Determine the [x, y] coordinate at the center of the cell enclosing the given text.  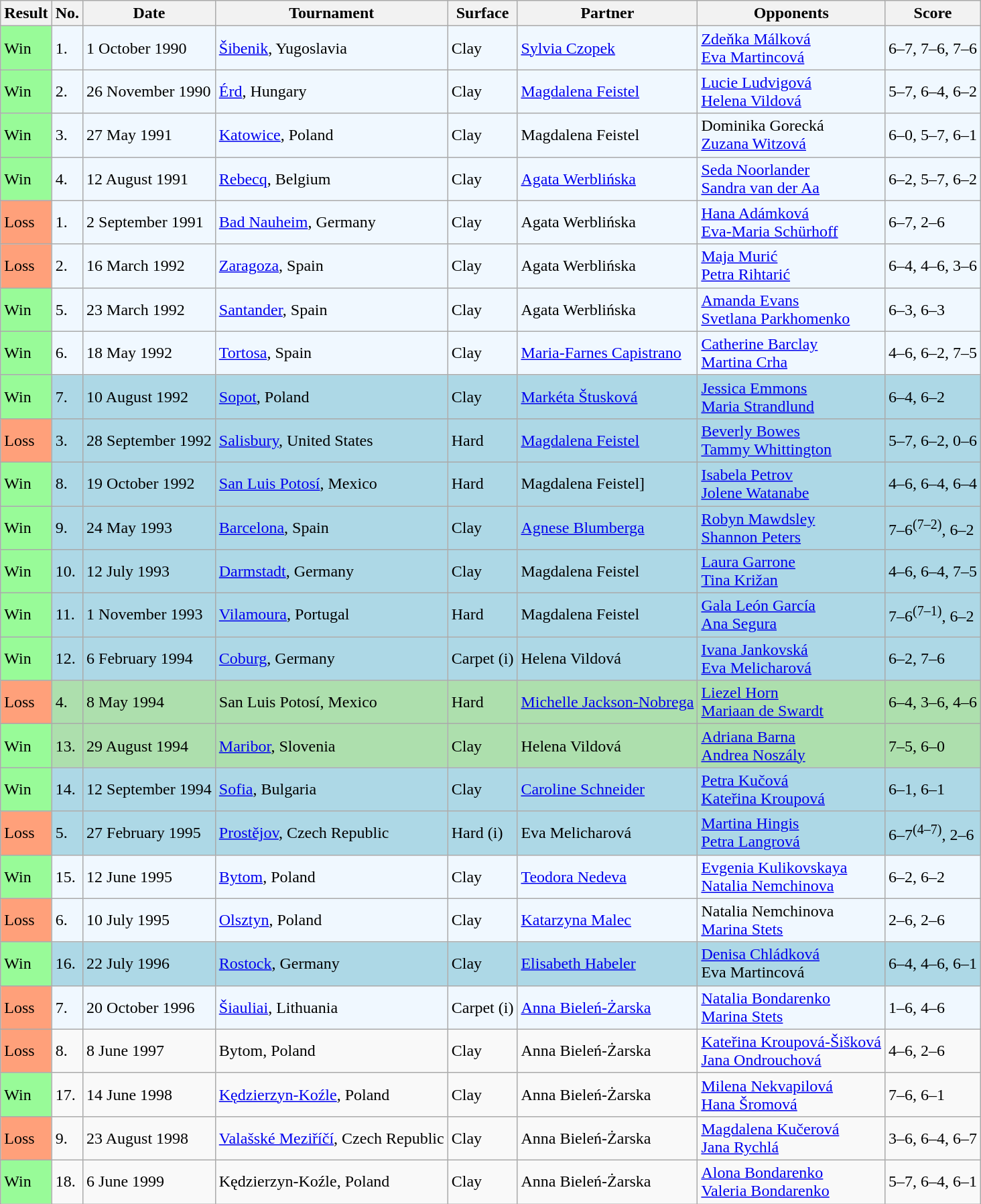
Surface [482, 13]
1 October 1990 [149, 48]
Teodora Nedeva [607, 877]
6–0, 5–7, 6–1 [933, 135]
6–4, 4–6, 3–6 [933, 265]
10 July 1995 [149, 920]
19 October 1992 [149, 484]
Magdalena Kučerová Jana Rychlá [791, 1138]
Maria-Farnes Capistrano [607, 353]
29 August 1994 [149, 745]
Prostějov, Czech Republic [331, 833]
7–6, 6–1 [933, 1094]
17. [67, 1094]
16 March 1992 [149, 265]
14 June 1998 [149, 1094]
Dominika Gorecká Zuzana Witzová [791, 135]
6 February 1994 [149, 658]
6–2, 6–2 [933, 877]
Sylvia Czopek [607, 48]
Zaragoza, Spain [331, 265]
Opponents [791, 13]
Tortosa, Spain [331, 353]
18 May 1992 [149, 353]
Kateřina Kroupová-Šišková Jana Ondrouchová [791, 1051]
Natalia Nemchinova Marina Stets [791, 920]
Caroline Schneider [607, 790]
Rostock, Germany [331, 964]
2 September 1991 [149, 223]
Vilamoura, Portugal [331, 615]
Olsztyn, Poland [331, 920]
26 November 1990 [149, 91]
4–6, 6–4, 7–5 [933, 571]
Coburg, Germany [331, 658]
12. [67, 658]
Barcelona, Spain [331, 527]
4–6, 6–2, 7–5 [933, 353]
Maja Murić Petra Rihtarić [791, 265]
Ivana Jankovská Eva Melicharová [791, 658]
7–6(7–1), 6–2 [933, 615]
14. [67, 790]
6 June 1999 [149, 1181]
Šiauliai, Lithuania [331, 1007]
2–6, 2–6 [933, 920]
6–4, 6–2 [933, 397]
Érd, Hungary [331, 91]
Markéta Štusková [607, 397]
11. [67, 615]
5–7, 6–4, 6–2 [933, 91]
Maribor, Slovenia [331, 745]
Milena Nekvapilová Hana Šromová [791, 1094]
Katowice, Poland [331, 135]
Adriana Barna Andrea Noszály [791, 745]
Tournament [331, 13]
18. [67, 1181]
Agnese Blumberga [607, 527]
Salisbury, United States [331, 440]
1–6, 4–6 [933, 1007]
4–6, 6–4, 6–4 [933, 484]
Score [933, 13]
Seda Noorlander Sandra van der Aa [791, 178]
6–7, 2–6 [933, 223]
Michelle Jackson-Nobrega [607, 703]
12 July 1993 [149, 571]
28 September 1992 [149, 440]
6–4, 4–6, 6–1 [933, 964]
Denisa Chládková Eva Martincová [791, 964]
No. [67, 13]
Result [26, 13]
12 September 1994 [149, 790]
Beverly Bowes Tammy Whittington [791, 440]
Amanda Evans Svetlana Parkhomenko [791, 310]
Darmstadt, Germany [331, 571]
Lucie Ludvigová Helena Vildová [791, 91]
6–1, 6–1 [933, 790]
7–5, 6–0 [933, 745]
Šibenik, Yugoslavia [331, 48]
Eva Melicharová [607, 833]
Hard (i) [482, 833]
Sopot, Poland [331, 397]
6–7(4–7), 2–6 [933, 833]
6–2, 5–7, 6–2 [933, 178]
8 May 1994 [149, 703]
5–7, 6–4, 6–1 [933, 1181]
Evgenia Kulikovskaya Natalia Nemchinova [791, 877]
Sofia, Bulgaria [331, 790]
Petra Kučová Kateřina Kroupová [791, 790]
Alona Bondarenko Valeria Bondarenko [791, 1181]
Liezel Horn Mariaan de Swardt [791, 703]
Date [149, 13]
16. [67, 964]
23 August 1998 [149, 1138]
22 July 1996 [149, 964]
Martina Hingis Petra Langrová [791, 833]
23 March 1992 [149, 310]
Santander, Spain [331, 310]
6–2, 7–6 [933, 658]
20 October 1996 [149, 1007]
Valašské Meziříčí, Czech Republic [331, 1138]
Bad Nauheim, Germany [331, 223]
5–7, 6–2, 0–6 [933, 440]
Zdeňka Málková Eva Martincová [791, 48]
7–6(7–2), 6–2 [933, 527]
15. [67, 877]
1 November 1993 [149, 615]
6–3, 6–3 [933, 310]
Jessica Emmons Maria Strandlund [791, 397]
27 February 1995 [149, 833]
Elisabeth Habeler [607, 964]
6–4, 3–6, 4–6 [933, 703]
12 June 1995 [149, 877]
Natalia Bondarenko Marina Stets [791, 1007]
3–6, 6–4, 6–7 [933, 1138]
4–6, 2–6 [933, 1051]
Hana Adámková Eva-Maria Schürhoff [791, 223]
6–7, 7–6, 7–6 [933, 48]
Partner [607, 13]
13. [67, 745]
Catherine Barclay Martina Crha [791, 353]
Laura Garrone Tina Križan [791, 571]
Magdalena Feistel] [607, 484]
Katarzyna Malec [607, 920]
Isabela Petrov Jolene Watanabe [791, 484]
10. [67, 571]
8 June 1997 [149, 1051]
10 August 1992 [149, 397]
Robyn Mawdsley Shannon Peters [791, 527]
24 May 1993 [149, 527]
12 August 1991 [149, 178]
Gala León García Ana Segura [791, 615]
27 May 1991 [149, 135]
Rebecq, Belgium [331, 178]
